Find where the given text appears and provide that cell's center as (x, y) coordinate. 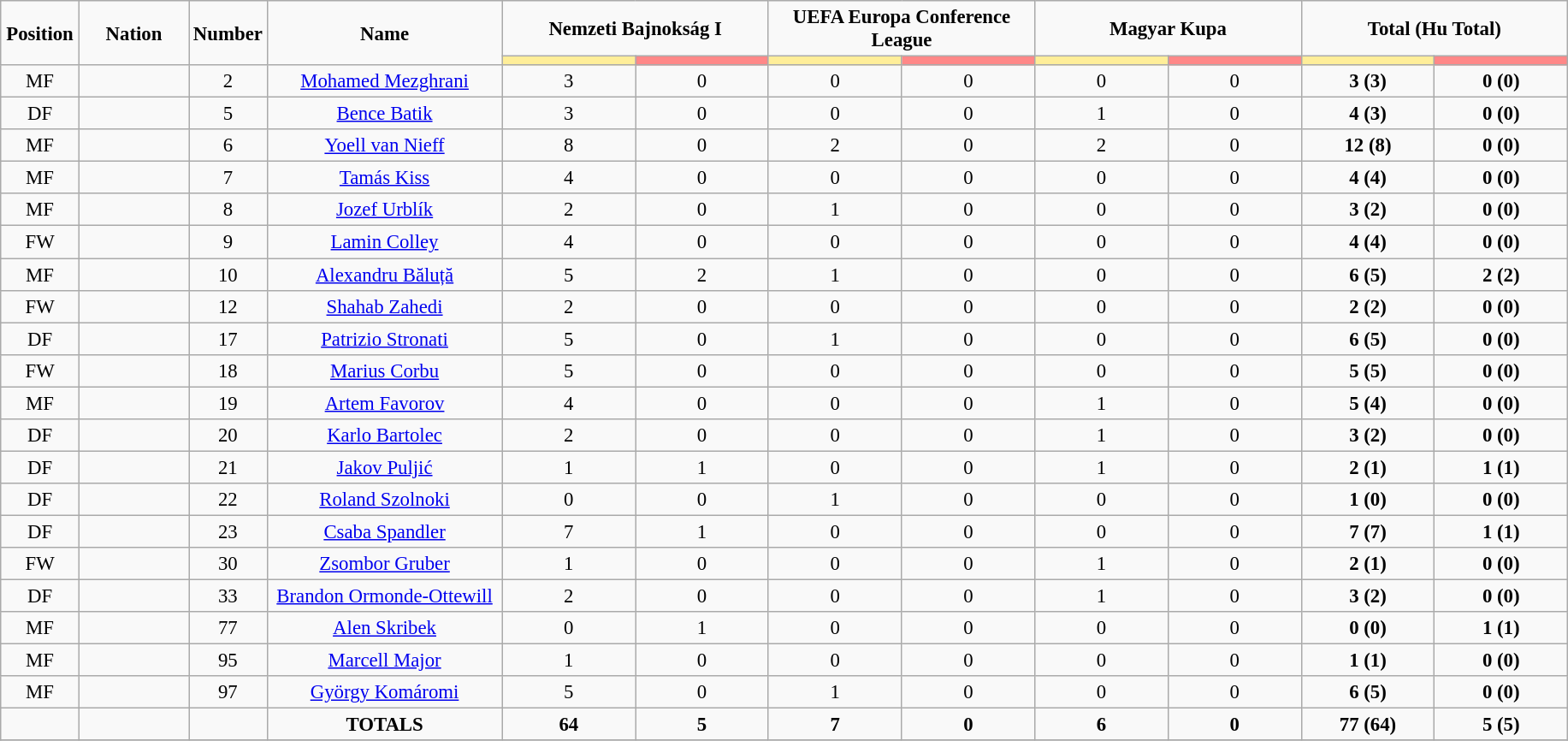
Brandon Ormonde-Ottewill (385, 596)
Number (228, 33)
21 (228, 467)
Shahab Zahedi (385, 306)
Magyar Kupa (1169, 29)
95 (228, 661)
Nation (133, 33)
Roland Szolnoki (385, 500)
Patrizio Stronati (385, 339)
UEFA Europa Conference League (902, 29)
30 (228, 564)
Nemzeti Bajnokság I (635, 29)
12 (228, 306)
Csaba Spandler (385, 531)
18 (228, 370)
György Komáromi (385, 692)
4 (3) (1368, 114)
10 (228, 275)
7 (7) (1368, 531)
Jozef Urblík (385, 210)
3 (3) (1368, 81)
Total (Hu Total) (1435, 29)
Yoell van Nieff (385, 145)
Zsombor Gruber (385, 564)
23 (228, 531)
Bence Batik (385, 114)
12 (8) (1368, 145)
Position (40, 33)
Jakov Puljić (385, 467)
97 (228, 692)
Alexandru Băluță (385, 275)
64 (569, 725)
17 (228, 339)
TOTALS (385, 725)
77 (228, 628)
Mohamed Mezghrani (385, 81)
Lamin Colley (385, 242)
Marius Corbu (385, 370)
Name (385, 33)
Artem Favorov (385, 403)
33 (228, 596)
19 (228, 403)
9 (228, 242)
Marcell Major (385, 661)
22 (228, 500)
Tamás Kiss (385, 178)
5 (4) (1368, 403)
20 (228, 436)
Karlo Bartolec (385, 436)
77 (64) (1368, 725)
Alen Skribek (385, 628)
1 (0) (1368, 500)
